Identify which cell holds the provided text, then report its [x, y] central coordinate. 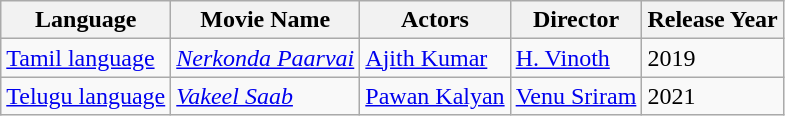
2021 [712, 96]
Ajith Kumar [435, 58]
Movie Name [266, 20]
Venu Sriram [576, 96]
Nerkonda Paarvai [266, 58]
2019 [712, 58]
Pawan Kalyan [435, 96]
Director [576, 20]
Actors [435, 20]
Release Year [712, 20]
Vakeel Saab [266, 96]
Language [86, 20]
H. Vinoth [576, 58]
Tamil language [86, 58]
Telugu language [86, 96]
